Return the (x, y) coordinate for the center point of the cell that contains the specified text.  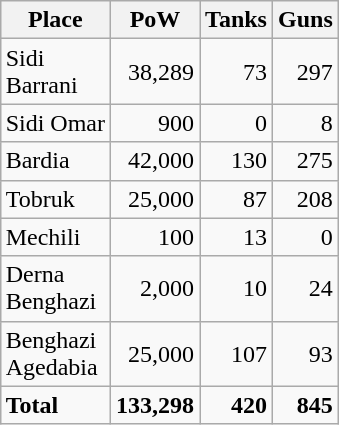
Mechili (55, 237)
PoW (156, 20)
107 (236, 354)
DernaBenghazi (55, 288)
275 (305, 161)
87 (236, 199)
420 (236, 405)
24 (305, 288)
Bardia (55, 161)
100 (156, 237)
10 (236, 288)
Guns (305, 20)
73 (236, 72)
Tanks (236, 20)
13 (236, 237)
38,289 (156, 72)
Tobruk (55, 199)
Sidi Omar (55, 123)
93 (305, 354)
8 (305, 123)
845 (305, 405)
BenghaziAgedabia (55, 354)
Place (55, 20)
42,000 (156, 161)
297 (305, 72)
Total (55, 405)
133,298 (156, 405)
SidiBarrani (55, 72)
900 (156, 123)
208 (305, 199)
130 (236, 161)
2,000 (156, 288)
